Identify which cell holds the provided text, then report its (x, y) central coordinate. 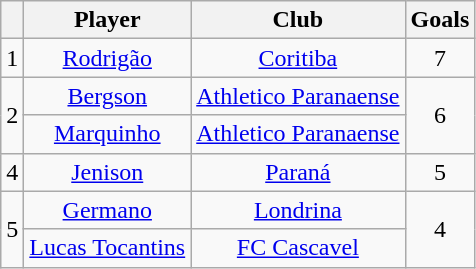
Paraná (298, 172)
Coritiba (298, 58)
Goals (440, 20)
Germano (108, 210)
Marquinho (108, 134)
7 (440, 58)
Lucas Tocantins (108, 248)
1 (12, 58)
FC Cascavel (298, 248)
Rodrigão (108, 58)
Player (108, 20)
Club (298, 20)
Bergson (108, 96)
2 (12, 115)
6 (440, 115)
Londrina (298, 210)
Jenison (108, 172)
